Detect which cell encompasses the target text, then output its (x, y) center coordinate. 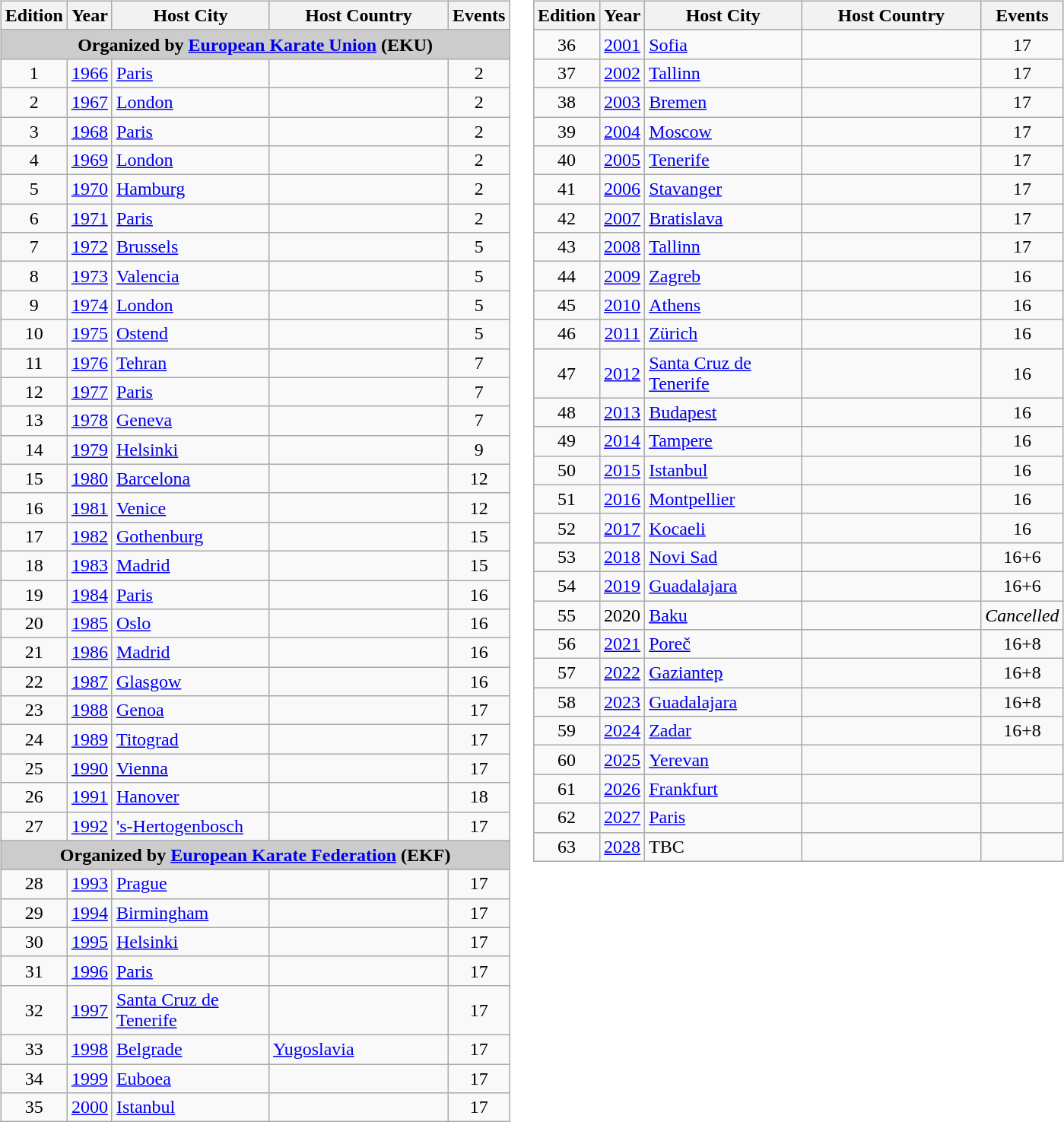
Glasgow (190, 682)
51 (566, 499)
Kocaeli (723, 528)
1993 (90, 884)
Euboea (190, 1078)
1974 (90, 305)
45 (566, 305)
40 (566, 161)
63 (566, 847)
23 (33, 710)
1975 (90, 334)
4 (33, 161)
Gaziantep (723, 673)
2010 (622, 305)
Sofia (723, 44)
1990 (90, 768)
58 (566, 702)
11 (33, 363)
2014 (622, 441)
Athens (723, 305)
Ostend (190, 334)
Brussels (190, 247)
62 (566, 818)
33 (33, 1049)
Montpellier (723, 499)
Budapest (723, 412)
59 (566, 731)
20 (33, 624)
Gothenburg (190, 536)
's-Hertogenbosch (190, 826)
21 (33, 653)
2026 (622, 789)
2028 (622, 847)
1972 (90, 247)
1968 (90, 132)
1983 (90, 565)
2009 (622, 276)
1987 (90, 682)
Genoa (190, 710)
8 (33, 276)
1967 (90, 102)
2004 (622, 132)
2005 (622, 161)
47 (566, 373)
Novi Sad (723, 557)
10 (33, 334)
2011 (622, 334)
1996 (90, 971)
2024 (622, 731)
2013 (622, 412)
Barcelona (190, 478)
Venice (190, 507)
2027 (622, 818)
Bremen (723, 102)
2000 (90, 1108)
2017 (622, 528)
43 (566, 247)
Titograd (190, 739)
61 (566, 789)
56 (566, 644)
1992 (90, 826)
TBC (723, 847)
26 (33, 797)
48 (566, 412)
14 (33, 450)
50 (566, 470)
1969 (90, 161)
2007 (622, 218)
Moscow (723, 132)
30 (33, 942)
1971 (90, 218)
35 (33, 1108)
1976 (90, 363)
1980 (90, 478)
2019 (622, 586)
31 (33, 971)
Zagreb (723, 276)
1978 (90, 421)
Stavanger (723, 189)
1997 (90, 1010)
2015 (622, 470)
44 (566, 276)
Oslo (190, 624)
28 (33, 884)
46 (566, 334)
27 (33, 826)
36 (566, 44)
32 (33, 1010)
Cancelled (1022, 615)
57 (566, 673)
1986 (90, 653)
1982 (90, 536)
42 (566, 218)
Yerevan (723, 760)
2001 (622, 44)
2003 (622, 102)
6 (33, 218)
Belgrade (190, 1049)
22 (33, 682)
Frankfurt (723, 789)
38 (566, 102)
2016 (622, 499)
1994 (90, 913)
29 (33, 913)
1984 (90, 594)
1991 (90, 797)
Vienna (190, 768)
2012 (622, 373)
1979 (90, 450)
53 (566, 557)
Organized by European Karate Union (EKU) (256, 44)
Tampere (723, 441)
2021 (622, 644)
Birmingham (190, 913)
2018 (622, 557)
39 (566, 132)
2023 (622, 702)
2008 (622, 247)
1999 (90, 1078)
Valencia (190, 276)
1973 (90, 276)
Zürich (723, 334)
2022 (622, 673)
37 (566, 73)
1995 (90, 942)
Prague (190, 884)
25 (33, 768)
Baku (723, 615)
2020 (622, 615)
1988 (90, 710)
2025 (622, 760)
1998 (90, 1049)
1977 (90, 392)
1985 (90, 624)
54 (566, 586)
1989 (90, 739)
Poreč (723, 644)
1 (33, 73)
Bratislava (723, 218)
34 (33, 1078)
13 (33, 421)
2002 (622, 73)
Geneva (190, 421)
2006 (622, 189)
49 (566, 441)
52 (566, 528)
Tehran (190, 363)
Tenerife (723, 161)
Yugoslavia (358, 1049)
1966 (90, 73)
Organized by European Karate Federation (EKF) (256, 855)
55 (566, 615)
Zadar (723, 731)
60 (566, 760)
41 (566, 189)
Hanover (190, 797)
Hamburg (190, 189)
19 (33, 594)
1970 (90, 189)
1981 (90, 507)
24 (33, 739)
3 (33, 132)
